Detect which cell encompasses the target text, then output its [x, y] center coordinate. 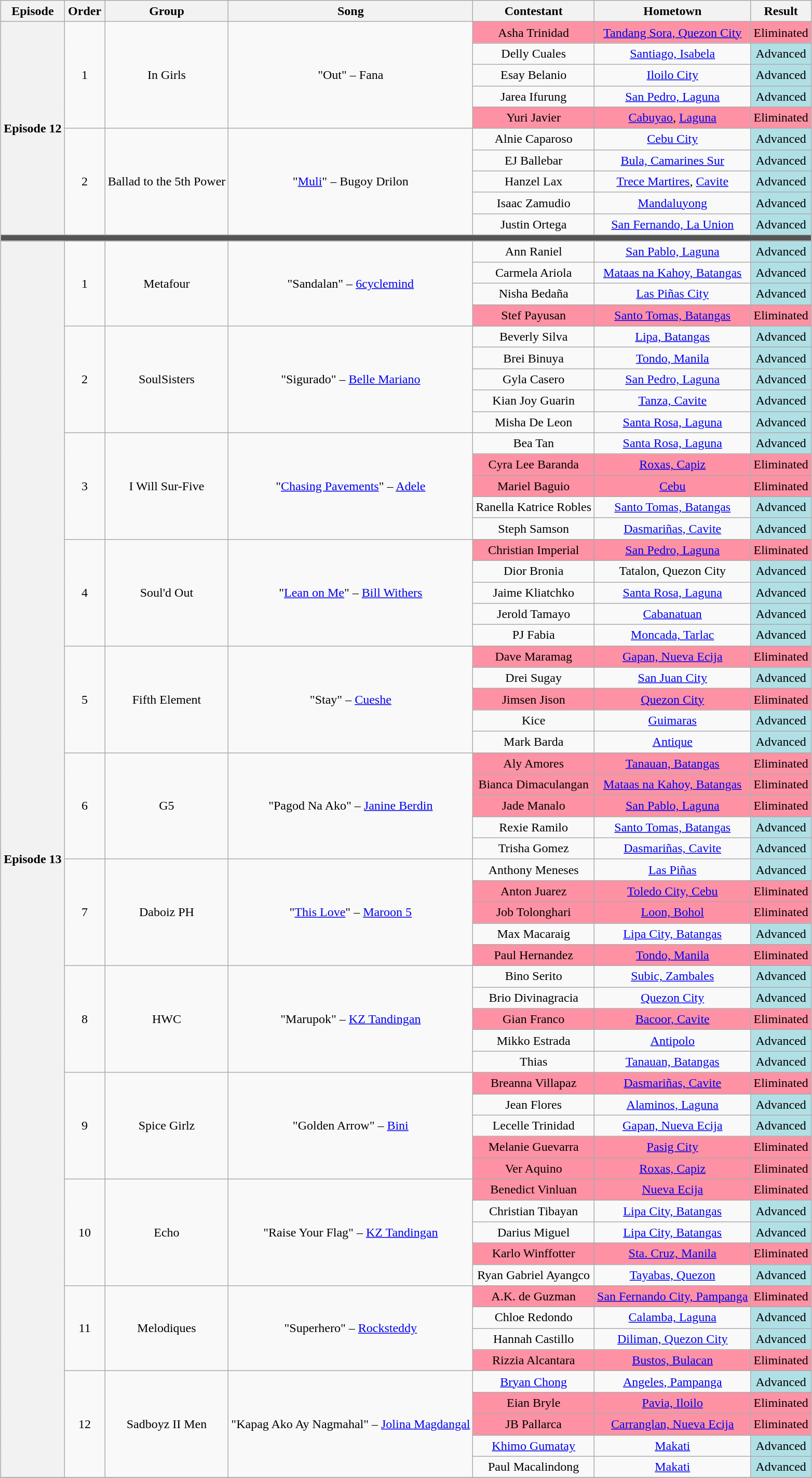
Mariel Baguio [534, 486]
Dior Bronia [534, 571]
Kice [534, 721]
Justin Ortega [534, 224]
Cyra Lee Baranda [534, 464]
Bea Tan [534, 444]
Beverly Silva [534, 337]
Carmela Ariola [534, 273]
Antipolo [673, 1041]
Christian Imperial [534, 549]
Bianca Dimaculangan [534, 784]
Moncada, Tarlac [673, 636]
Karlo Winffotter [534, 1254]
Pasig City [673, 1147]
Tayabas, Quezon [673, 1274]
SoulSisters [167, 379]
Result [781, 11]
Ryan Gabriel Ayangco [534, 1274]
Bustos, Bulacan [673, 1361]
PJ Fabia [534, 636]
7 [85, 912]
Ver Aquino [534, 1168]
"Pagod Na Ako" – Janine Berdin [351, 806]
Jade Manalo [534, 806]
Darius Miguel [534, 1232]
Hometown [673, 11]
Rizzia Alcantara [534, 1361]
Hanzel Lax [534, 182]
Max Macaraig [534, 934]
Chloe Redondo [534, 1318]
Tanza, Cavite [673, 401]
Song [351, 11]
San Juan City [673, 678]
Alaminos, Laguna [673, 1104]
Jean Flores [534, 1104]
Carranglan, Nueva Ecija [673, 1424]
San Fernando, La Union [673, 224]
Bryan Chong [534, 1381]
Tatalon, Quezon City [673, 571]
A.K. de Guzman [534, 1296]
Cebu [673, 486]
Soul'd Out [167, 592]
Pavia, Iloilo [673, 1403]
Diliman, Quezon City [673, 1339]
5 [85, 699]
Brio Divinagracia [534, 998]
Gian Franco [534, 1019]
Asha Trinidad [534, 32]
Ballad to the 5th Power [167, 182]
Lipa, Batangas [673, 337]
Iloilo City [673, 75]
Kian Joy Guarin [534, 401]
Toledo City, Cebu [673, 891]
Sadboyz II Men [167, 1424]
Mikko Estrada [534, 1041]
Guimaras [673, 721]
Echo [167, 1232]
"Sandalan" – 6cyclemind [351, 284]
"Lean on Me" – Bill Withers [351, 592]
Mark Barda [534, 742]
Ann Raniel [534, 251]
San Fernando City, Pampanga [673, 1296]
9 [85, 1126]
3 [85, 486]
Lecelle Trinidad [534, 1126]
Jarea Ifurung [534, 97]
Antique [673, 742]
Ranella Katrice Robles [534, 507]
Cebu City [673, 139]
Bino Serito [534, 976]
Subic, Zambales [673, 976]
Aly Amores [534, 763]
Las Piñas City [673, 294]
Episode 12 [33, 129]
Trece Martires, Cavite [673, 182]
Cabanatuan [673, 614]
Thias [534, 1062]
Misha De Leon [534, 422]
Eian Bryle [534, 1403]
Santiago, Isabela [673, 54]
"Superhero" – Rocksteddy [351, 1328]
Rexie Ramilo [534, 827]
4 [85, 592]
"Out" – Fana [351, 75]
10 [85, 1232]
"This Love" – Maroon 5 [351, 912]
Christian Tibayan [534, 1211]
Gyla Casero [534, 379]
Jerold Tamayo [534, 614]
Loon, Bohol [673, 912]
Esay Belanio [534, 75]
Nueva Ecija [673, 1189]
EJ Ballebar [534, 160]
6 [85, 806]
12 [85, 1424]
Trisha Gomez [534, 849]
Group [167, 11]
Mandaluyong [673, 203]
"Golden Arrow" – Bini [351, 1126]
Breanna Villapaz [534, 1083]
Metafour [167, 284]
G5 [167, 806]
Jaime Kliatchko [534, 592]
HWC [167, 1019]
Drei Sugay [534, 678]
Dave Maramag [534, 656]
"Sigurado" – Belle Mariano [351, 379]
Order [85, 11]
Melanie Guevarra [534, 1147]
Paul Hernandez [534, 956]
Nisha Bedaña [534, 294]
Fifth Element [167, 699]
Episode 13 [33, 859]
Las Piñas [673, 869]
Delly Cuales [534, 54]
Sta. Cruz, Manila [673, 1254]
In Girls [167, 75]
Isaac Zamudio [534, 203]
Bula, Camarines Sur [673, 160]
11 [85, 1328]
Hannah Castillo [534, 1339]
Tandang Sora, Quezon City [673, 32]
I Will Sur-Five [167, 486]
Calamba, Laguna [673, 1318]
Contestant [534, 11]
Cabuyao, Laguna [673, 117]
"Stay" – Cueshe [351, 699]
"Raise Your Flag" – KZ Tandingan [351, 1232]
Anthony Meneses [534, 869]
Yuri Javier [534, 117]
Angeles, Pampanga [673, 1381]
Alnie Caparoso [534, 139]
"Kapag Ako Ay Nagmahal" – Jolina Magdangal [351, 1424]
Daboiz PH [167, 912]
JB Pallarca [534, 1424]
"Marupok" – KZ Tandingan [351, 1019]
Benedict Vinluan [534, 1189]
Paul Macalindong [534, 1467]
"Muli" – Bugoy Drilon [351, 182]
8 [85, 1019]
Bacoor, Cavite [673, 1019]
Job Tolonghari [534, 912]
Brei Binuya [534, 358]
Spice Girlz [167, 1126]
Jimsen Jison [534, 699]
"Chasing Pavements" – Adele [351, 486]
Episode [33, 11]
Stef Payusan [534, 316]
Anton Juarez [534, 891]
Melodiques [167, 1328]
Steph Samson [534, 529]
Khimo Gumatay [534, 1446]
